Find where the given text appears and provide that cell's center as [x, y] coordinate. 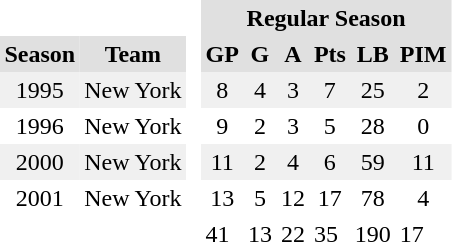
G [260, 54]
PIM [423, 54]
1995 [40, 90]
A [292, 54]
2001 [40, 198]
59 [372, 162]
7 [330, 90]
Team [133, 54]
GP [222, 54]
12 [292, 198]
0 [423, 126]
Pts [330, 54]
41 [222, 234]
6 [330, 162]
2000 [40, 162]
Regular Season [326, 18]
78 [372, 198]
8 [222, 90]
190 [372, 234]
22 [292, 234]
LB [372, 54]
25 [372, 90]
9 [222, 126]
1996 [40, 126]
28 [372, 126]
35 [330, 234]
Season [40, 54]
